Identify which cell holds the provided text, then report its [X, Y] central coordinate. 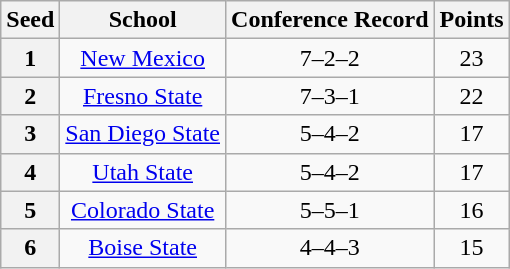
Utah State [143, 172]
New Mexico [143, 58]
3 [30, 134]
Fresno State [143, 96]
4 [30, 172]
23 [472, 58]
6 [30, 248]
Boise State [143, 248]
Seed [30, 20]
School [143, 20]
Conference Record [330, 20]
2 [30, 96]
1 [30, 58]
Points [472, 20]
15 [472, 248]
Colorado State [143, 210]
4–4–3 [330, 248]
7–2–2 [330, 58]
San Diego State [143, 134]
22 [472, 96]
16 [472, 210]
5–5–1 [330, 210]
7–3–1 [330, 96]
5 [30, 210]
